Return (X, Y) of the center of cell containing provided text 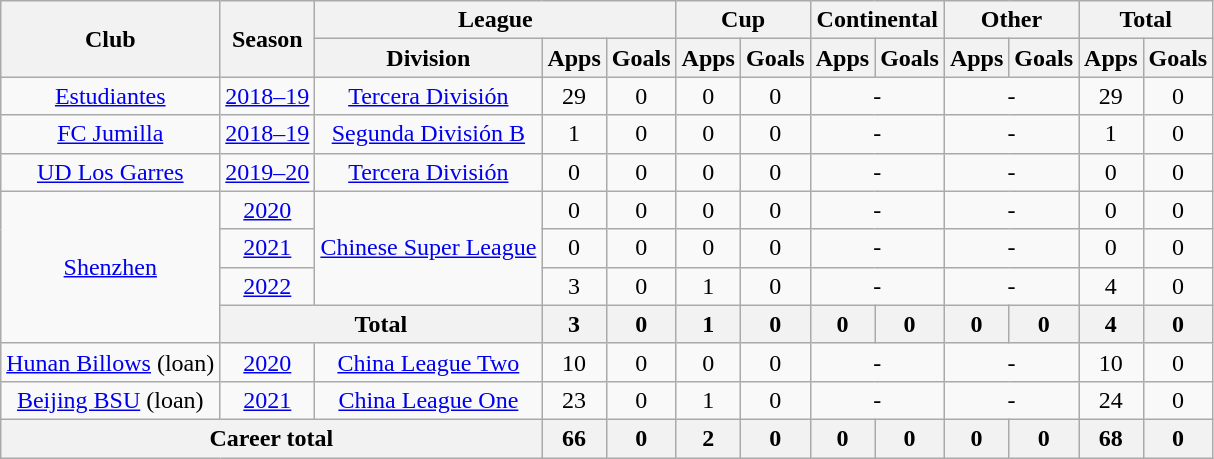
League (496, 20)
2 (708, 438)
UD Los Garres (110, 172)
23 (574, 400)
Division (428, 58)
Beijing BSU (loan) (110, 400)
Other (1011, 20)
Shenzhen (110, 267)
Chinese Super League (428, 248)
Hunan Billows (loan) (110, 362)
68 (1111, 438)
FC Jumilla (110, 134)
Continental (877, 20)
Estudiantes (110, 96)
Cup (743, 20)
Club (110, 39)
24 (1111, 400)
Career total (272, 438)
China League One (428, 400)
66 (574, 438)
2019–20 (268, 172)
Segunda División B (428, 134)
Season (268, 39)
2022 (268, 286)
China League Two (428, 362)
